Scan for the cell matching the given text and deliver its [X, Y] coordinate at center. 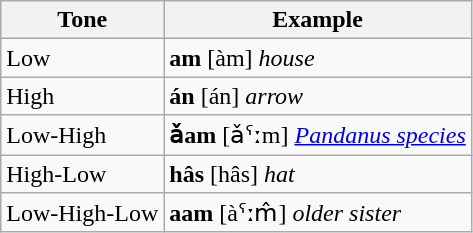
am [àm] house [318, 58]
ǎam [ǎˤːm] Pandanus species [318, 135]
Low-High [82, 135]
Low [82, 58]
High [82, 96]
Tone [82, 20]
aam [àˤːm̂] older sister [318, 213]
án [án] arrow [318, 96]
hâs [hâs] hat [318, 173]
Example [318, 20]
Low-High-Low [82, 213]
High-Low [82, 173]
